From the cell containing the given text, extract its center point as [X, Y] coordinate. 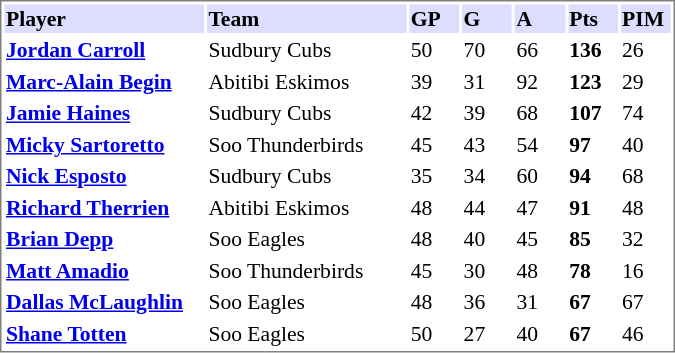
85 [593, 239]
97 [593, 144]
Jamie Haines [104, 113]
Shane Totten [104, 334]
36 [487, 302]
78 [593, 270]
42 [434, 113]
54 [540, 144]
92 [540, 82]
Matt Amadio [104, 270]
94 [593, 176]
A [540, 18]
Marc-Alain Begin [104, 82]
66 [540, 50]
26 [646, 50]
123 [593, 82]
107 [593, 113]
Player [104, 18]
PIM [646, 18]
43 [487, 144]
Jordan Carroll [104, 50]
Nick Esposto [104, 176]
16 [646, 270]
29 [646, 82]
34 [487, 176]
35 [434, 176]
Pts [593, 18]
47 [540, 208]
27 [487, 334]
136 [593, 50]
Micky Sartoretto [104, 144]
46 [646, 334]
Richard Therrien [104, 208]
GP [434, 18]
74 [646, 113]
91 [593, 208]
Team [306, 18]
Dallas McLaughlin [104, 302]
Brian Depp [104, 239]
70 [487, 50]
32 [646, 239]
30 [487, 270]
60 [540, 176]
44 [487, 208]
G [487, 18]
